Capture the cell that displays the provided text and extract its (X, Y) central coordinate. 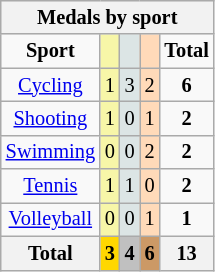
Swimming (50, 152)
4 (130, 253)
Shooting (50, 118)
Medals by sport (108, 17)
13 (186, 253)
Cycling (50, 85)
Volleyball (50, 219)
Tennis (50, 186)
Sport (50, 51)
